Capture the cell that displays the provided text and extract its [X, Y] central coordinate. 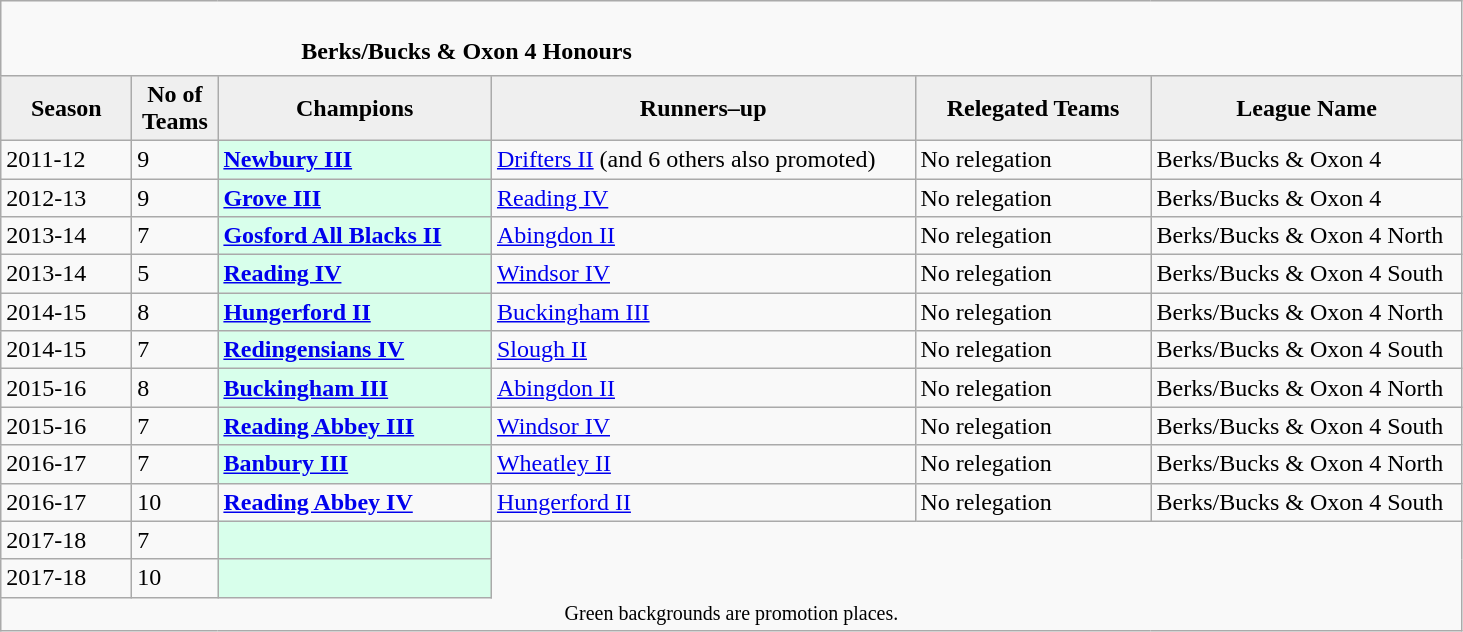
Champions [355, 108]
Slough II [703, 350]
Gosford All Blacks II [355, 236]
Relegated Teams [1033, 108]
Runners–up [703, 108]
Season [66, 108]
2012-13 [66, 197]
2011-12 [66, 159]
Wheatley II [703, 464]
Drifters II (and 6 others also promoted) [703, 159]
Banbury III [355, 464]
Reading Abbey IV [355, 502]
League Name [1306, 108]
5 [175, 274]
Redingensians IV [355, 350]
Reading Abbey III [355, 426]
No of Teams [175, 108]
Green backgrounds are promotion places. [732, 614]
Grove III [355, 197]
Newbury III [355, 159]
